Pinpoint the cell where the given text exists, returning its (x, y) midpoint coordinate. 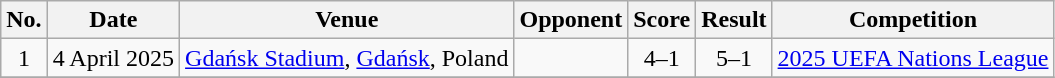
4 April 2025 (113, 58)
No. (24, 20)
4–1 (662, 58)
2025 UEFA Nations League (913, 58)
Score (662, 20)
Date (113, 20)
Gdańsk Stadium, Gdańsk, Poland (347, 58)
5–1 (734, 58)
1 (24, 58)
Opponent (571, 20)
Competition (913, 20)
Venue (347, 20)
Result (734, 20)
